Find where the given text appears and provide that cell's center as (x, y) coordinate. 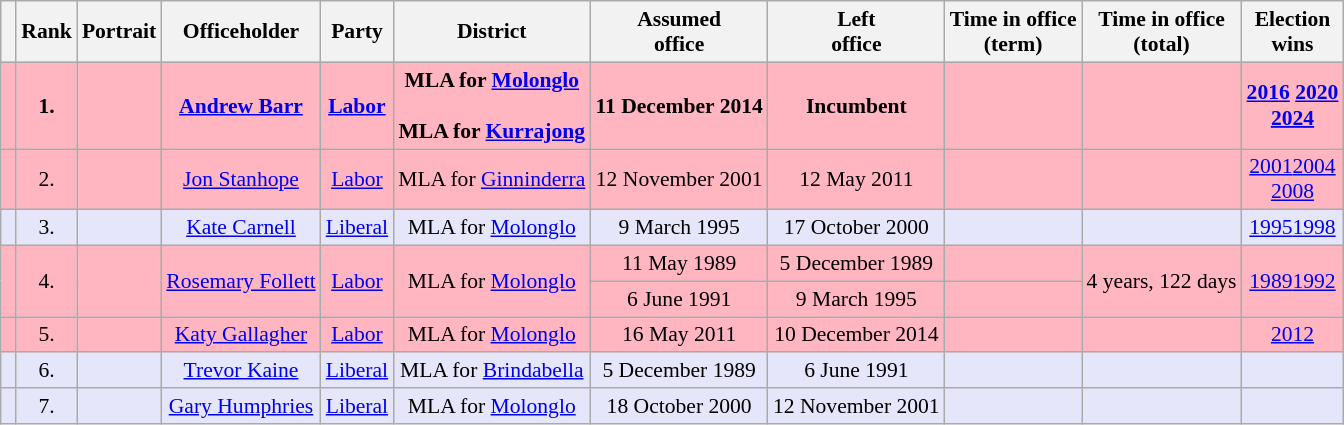
MLA for Ginninderra (492, 180)
Rosemary Follett (240, 282)
2. (46, 180)
11 May 1989 (679, 264)
5. (46, 335)
10 December 2014 (856, 335)
Trevor Kaine (240, 371)
Electionwins (1293, 32)
District (492, 32)
12 May 2011 (856, 180)
11 December 2014 (679, 106)
Time in office(total) (1162, 32)
18 October 2000 (679, 406)
Gary Humphries (240, 406)
Portrait (119, 32)
Time in office(term) (1014, 32)
Rank (46, 32)
MLA for Brindabella (492, 371)
19951998 (1293, 228)
Party (357, 32)
4 years, 122 days (1162, 282)
Katy Gallagher (240, 335)
Leftoffice (856, 32)
3. (46, 228)
7. (46, 406)
Incumbent (856, 106)
1. (46, 106)
6. (46, 371)
17 October 2000 (856, 228)
Assumedoffice (679, 32)
16 May 2011 (679, 335)
2016 20202024 (1293, 106)
4. (46, 282)
Officeholder (240, 32)
200120042008 (1293, 180)
19891992 (1293, 282)
2012 (1293, 335)
Andrew Barr (240, 106)
Kate Carnell (240, 228)
Jon Stanhope (240, 180)
MLA for MolongloMLA for Kurrajong (492, 106)
